Pinpoint the cell where the given text exists, returning its [x, y] midpoint coordinate. 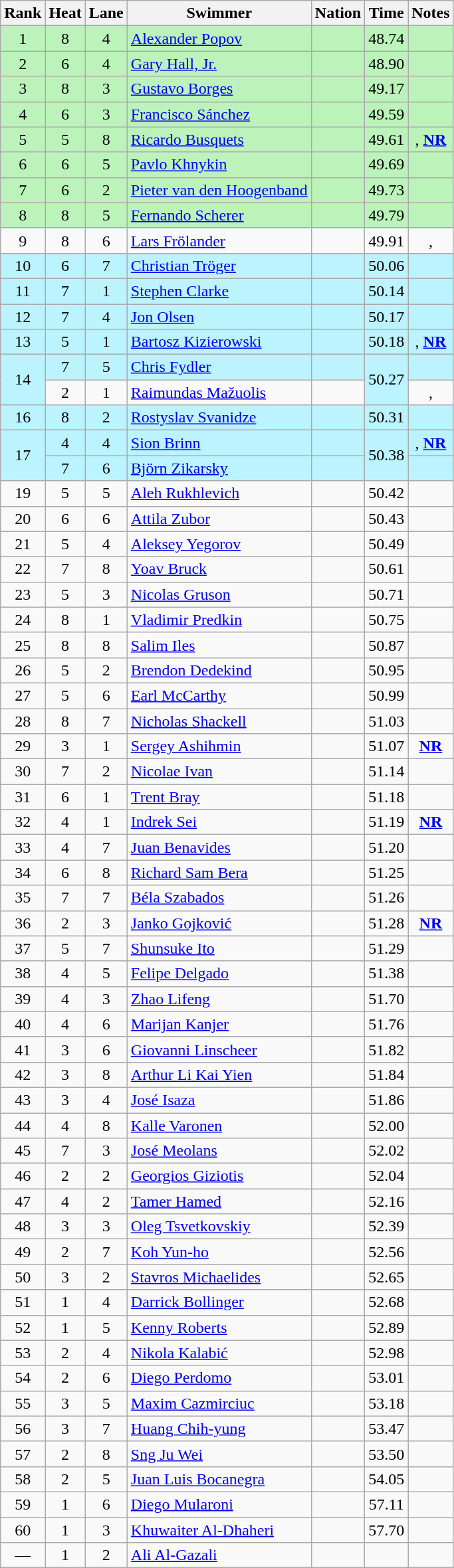
13 [23, 342]
51.84 [387, 1075]
52.98 [387, 1353]
Stavros Michaelides [219, 1277]
51.29 [387, 948]
55 [23, 1403]
Georgios Giziotis [219, 1176]
51.18 [387, 797]
53.18 [387, 1403]
52.68 [387, 1302]
51.20 [387, 847]
48 [23, 1227]
50.31 [387, 418]
Attila Zubor [219, 519]
Trent Bray [219, 797]
51.86 [387, 1100]
Koh Yun-ho [219, 1252]
Lane [106, 13]
52.16 [387, 1201]
Ali Al-Gazali [219, 1555]
Raimundas Mažuolis [219, 392]
49.69 [387, 165]
53 [23, 1353]
Sergey Ashihmin [219, 746]
45 [23, 1151]
40 [23, 1024]
51.70 [387, 999]
50.27 [387, 380]
34 [23, 873]
Brendon Dedekind [219, 670]
50.38 [387, 456]
35 [23, 898]
50.14 [387, 291]
54 [23, 1378]
Salim Iles [219, 645]
19 [23, 493]
51.07 [387, 746]
Björn Zikarsky [219, 468]
48.74 [387, 39]
Heat [65, 13]
30 [23, 772]
53.01 [387, 1378]
16 [23, 418]
Alexander Popov [219, 39]
23 [23, 594]
53.50 [387, 1454]
Darrick Bollinger [219, 1302]
51.25 [387, 873]
Rank [23, 13]
Huang Chih-yung [219, 1429]
21 [23, 544]
52.02 [387, 1151]
49 [23, 1252]
Gary Hall, Jr. [219, 64]
57 [23, 1454]
51.76 [387, 1024]
Diego Mularoni [219, 1504]
24 [23, 620]
Vladimir Predkin [219, 620]
Indrek Sei [219, 822]
Fernando Scherer [219, 215]
54.05 [387, 1479]
Marijan Kanjer [219, 1024]
Francisco Sánchez [219, 114]
50 [23, 1277]
Ricardo Busquets [219, 139]
59 [23, 1504]
14 [23, 380]
Sng Ju Wei [219, 1454]
52.56 [387, 1252]
Stephen Clarke [219, 291]
29 [23, 746]
Swimmer [219, 13]
Béla Szabados [219, 898]
Jon Olsen [219, 317]
60 [23, 1529]
Juan Benavides [219, 847]
38 [23, 974]
Aleksey Yegorov [219, 544]
Aleh Rukhlevich [219, 493]
Kalle Varonen [219, 1126]
Notes [431, 13]
51 [23, 1302]
Nation [338, 13]
Nicolae Ivan [219, 772]
49.91 [387, 240]
39 [23, 999]
47 [23, 1201]
Gustavo Borges [219, 89]
50.42 [387, 493]
50.61 [387, 569]
49.73 [387, 190]
50.71 [387, 594]
50.06 [387, 266]
53.47 [387, 1429]
Rostyslav Svanidze [219, 418]
Chris Fydler [219, 367]
50.43 [387, 519]
51.19 [387, 822]
12 [23, 317]
Earl McCarthy [219, 695]
Juan Luis Bocanegra [219, 1479]
Giovanni Linscheer [219, 1049]
50.87 [387, 645]
44 [23, 1126]
52.89 [387, 1328]
Oleg Tsvetkovskiy [219, 1227]
51.38 [387, 974]
50.95 [387, 670]
Nicholas Shackell [219, 721]
10 [23, 266]
22 [23, 569]
Felipe Delgado [219, 974]
50.99 [387, 695]
32 [23, 822]
Pavlo Khnykin [219, 165]
51.26 [387, 898]
— [23, 1555]
Maxim Cazmirciuc [219, 1403]
49.17 [387, 89]
52.39 [387, 1227]
52.00 [387, 1126]
37 [23, 948]
52.65 [387, 1277]
25 [23, 645]
51.03 [387, 721]
Yoav Bruck [219, 569]
51.28 [387, 923]
Khuwaiter Al-Dhaheri [219, 1529]
Sion Brinn [219, 443]
42 [23, 1075]
9 [23, 240]
Nicolas Gruson [219, 594]
Christian Tröger [219, 266]
17 [23, 456]
57.70 [387, 1529]
52 [23, 1328]
51.14 [387, 772]
31 [23, 797]
José Meolans [219, 1151]
Tamer Hamed [219, 1201]
Kenny Roberts [219, 1328]
28 [23, 721]
57.11 [387, 1504]
36 [23, 923]
50.49 [387, 544]
27 [23, 695]
José Isaza [219, 1100]
58 [23, 1479]
Diego Perdomo [219, 1378]
49.79 [387, 215]
Richard Sam Bera [219, 873]
50.17 [387, 317]
52.04 [387, 1176]
Nikola Kalabić [219, 1353]
Shunsuke Ito [219, 948]
50.18 [387, 342]
Time [387, 13]
Arthur Li Kai Yien [219, 1075]
Janko Gojković [219, 923]
50.75 [387, 620]
33 [23, 847]
48.90 [387, 64]
46 [23, 1176]
Pieter van den Hoogenband [219, 190]
56 [23, 1429]
Bartosz Kizierowski [219, 342]
49.61 [387, 139]
51.82 [387, 1049]
Lars Frölander [219, 240]
49.59 [387, 114]
43 [23, 1100]
20 [23, 519]
26 [23, 670]
41 [23, 1049]
Zhao Lifeng [219, 999]
11 [23, 291]
